Locate the cell with the specified text and output its (x, y) center coordinate. 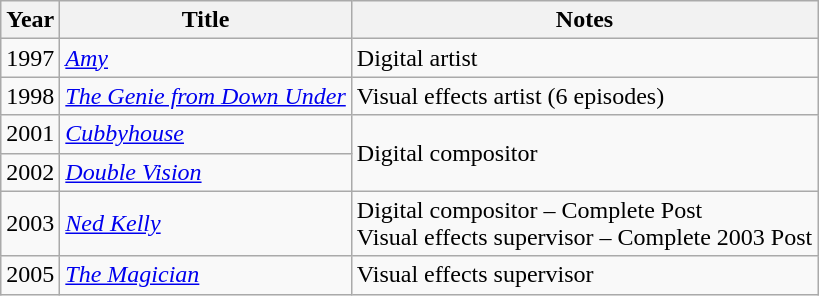
Digital artist (584, 58)
2002 (30, 172)
2003 (30, 224)
2001 (30, 134)
1997 (30, 58)
Amy (206, 58)
Digital compositor (584, 153)
The Genie from Down Under (206, 96)
2005 (30, 275)
Title (206, 20)
Visual effects supervisor (584, 275)
Year (30, 20)
The Magician (206, 275)
1998 (30, 96)
Cubbyhouse (206, 134)
Ned Kelly (206, 224)
Digital compositor – Complete PostVisual effects supervisor – Complete 2003 Post (584, 224)
Visual effects artist (6 episodes) (584, 96)
Notes (584, 20)
Double Vision (206, 172)
